Return [X, Y] of the center of cell containing provided text 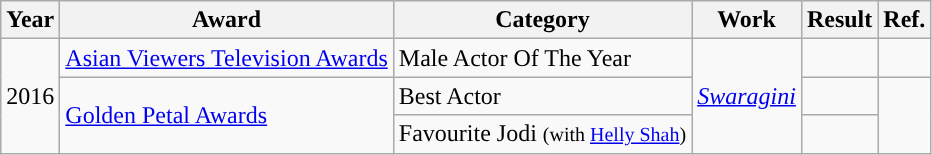
Swaragini [747, 96]
Favourite Jodi (with Helly Shah) [542, 134]
Year [30, 20]
Ref. [904, 20]
Best Actor [542, 96]
Result [839, 20]
Award [226, 20]
Work [747, 20]
Asian Viewers Television Awards [226, 58]
2016 [30, 96]
Male Actor Of The Year [542, 58]
Category [542, 20]
Golden Petal Awards [226, 115]
